Find where the given text appears and provide that cell's center as (X, Y) coordinate. 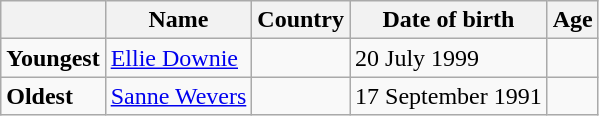
Date of birth (449, 20)
Sanne Wevers (178, 96)
17 September 1991 (449, 96)
Name (178, 20)
20 July 1999 (449, 58)
Age (572, 20)
Oldest (53, 96)
Ellie Downie (178, 58)
Country (301, 20)
Youngest (53, 58)
